For the text-containing cell, return its midpoint in [X, Y] coordinate format. 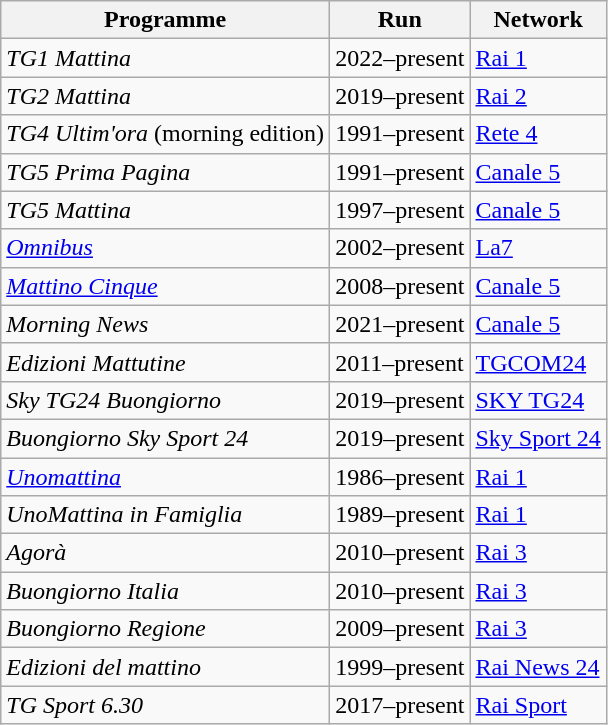
2022–present [400, 58]
2002–present [400, 248]
1999–present [400, 667]
La7 [538, 248]
1997–present [400, 210]
Edizioni del mattino [166, 667]
TG5 Prima Pagina [166, 172]
1986–present [400, 477]
2017–present [400, 705]
Agorà [166, 553]
Omnibus [166, 248]
TG4 Ultim'ora (morning edition) [166, 134]
Rai Sport [538, 705]
Unomattina [166, 477]
Programme [166, 20]
Run [400, 20]
Rai News 24 [538, 667]
Sky Sport 24 [538, 438]
TG1 Mattina [166, 58]
Network [538, 20]
SKY TG24 [538, 400]
TG5 Mattina [166, 210]
Buongiorno Italia [166, 591]
1989–present [400, 515]
2011–present [400, 362]
2009–present [400, 629]
Morning News [166, 324]
Buongiorno Regione [166, 629]
Sky TG24 Buongiorno [166, 400]
2021–present [400, 324]
2008–present [400, 286]
Edizioni Mattutine [166, 362]
TG Sport 6.30 [166, 705]
TG2 Mattina [166, 96]
Mattino Cinque [166, 286]
Rai 2 [538, 96]
Buongiorno Sky Sport 24 [166, 438]
Rete 4 [538, 134]
TGCOM24 [538, 362]
UnoMattina in Famiglia [166, 515]
